Output the (X, Y) coordinate of the center of the cell containing the given text.  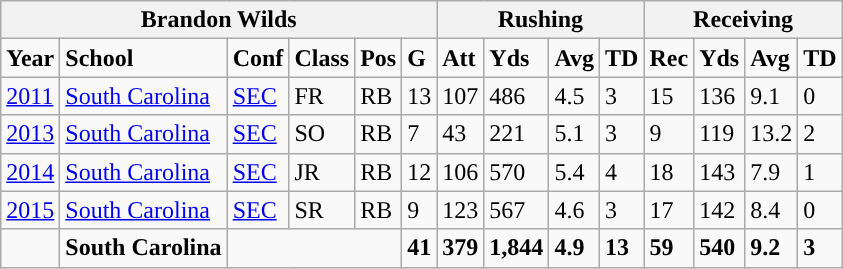
13.2 (772, 134)
486 (516, 96)
119 (720, 134)
8.4 (772, 210)
Class (322, 58)
5.1 (574, 134)
5.4 (574, 172)
18 (669, 172)
9.2 (772, 248)
7 (420, 134)
143 (720, 172)
12 (420, 172)
107 (460, 96)
41 (420, 248)
43 (460, 134)
Year (30, 58)
1 (820, 172)
59 (669, 248)
4.6 (574, 210)
Conf (258, 58)
136 (720, 96)
567 (516, 210)
2013 (30, 134)
JR (322, 172)
379 (460, 248)
Att (460, 58)
540 (720, 248)
SR (322, 210)
9.1 (772, 96)
15 (669, 96)
123 (460, 210)
142 (720, 210)
FR (322, 96)
Receiving (743, 20)
7.9 (772, 172)
SO (322, 134)
4.5 (574, 96)
G (420, 58)
Pos (378, 58)
221 (516, 134)
1,844 (516, 248)
Rec (669, 58)
2014 (30, 172)
Brandon Wilds (219, 20)
17 (669, 210)
Rushing (540, 20)
106 (460, 172)
4 (622, 172)
2011 (30, 96)
570 (516, 172)
2015 (30, 210)
4.9 (574, 248)
School (144, 58)
2 (820, 134)
